Return the [x, y] coordinate for the center point of the cell that contains the specified text.  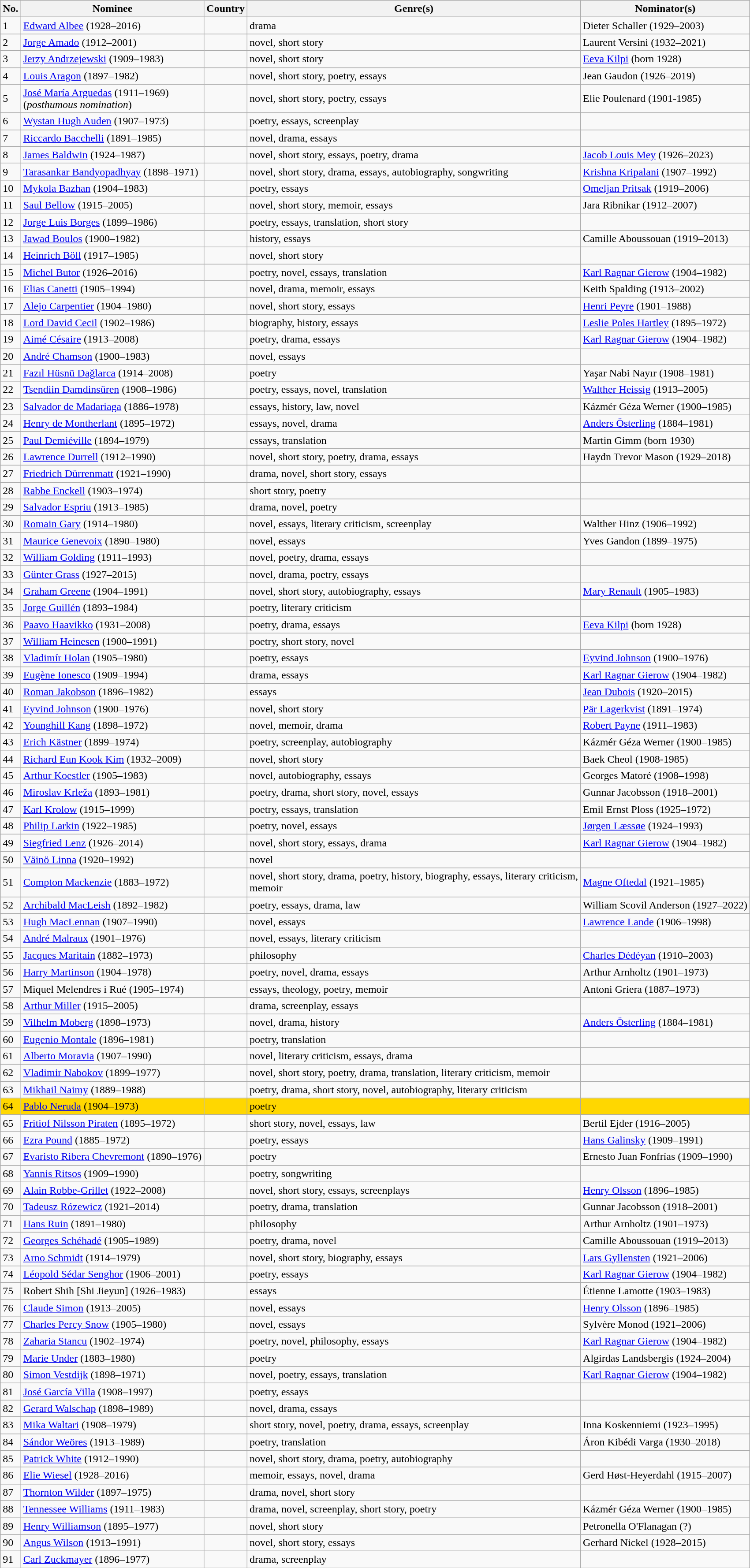
Younghill Kang (1898–1972) [112, 725]
novel, short story, poetry, drama, translation, literary criticism, memoir [414, 1073]
45 [11, 776]
Claude Simon (1913–2005) [112, 1308]
novel, short story, essays, drama [414, 843]
38 [11, 658]
novel, memoir, drama [414, 725]
Tadeusz Rózewicz (1921–2014) [112, 1207]
essays, novel, drama [414, 423]
12 [11, 222]
87 [11, 1492]
40 [11, 692]
poetry, literary criticism [414, 608]
William Golding (1911–1993) [112, 558]
novel, essays, literary criticism [414, 939]
6 [11, 121]
43 [11, 742]
novel, short story, autobiography, essays [414, 591]
Henry de Montherlant (1895–1972) [112, 423]
17 [11, 306]
Miroslav Krleža (1893–1981) [112, 793]
Mikhail Naimy (1889–1988) [112, 1090]
Rabbe Enckell (1903–1974) [112, 491]
Thornton Wilder (1897–1975) [112, 1492]
Henri Peyre (1901–1988) [665, 306]
novel, autobiography, essays [414, 776]
poetry, screenplay, autobiography [414, 742]
14 [11, 256]
poetry, essays, screenplay [414, 121]
53 [11, 922]
67 [11, 1157]
Emil Ernst Ploss (1925–1972) [665, 809]
Friedrich Dürrenmatt (1921–1990) [112, 473]
history, essays [414, 239]
Lawrence Durrell (1912–1990) [112, 457]
88 [11, 1509]
Nominator(s) [665, 9]
drama, novel, poetry [414, 507]
poetry, essays, translation, short story [414, 222]
Elie Wiesel (1928–2016) [112, 1475]
Heinrich Böll (1917–1985) [112, 256]
novel, essays, literary criticism, screenplay [414, 524]
77 [11, 1325]
Zaharia Stancu (1902–1974) [112, 1341]
novel, poetry, drama, essays [414, 558]
José María Arguedas (1911–1969)(posthumous nomination) [112, 99]
21 [11, 373]
Jorge Luis Borges (1899–1986) [112, 222]
75 [11, 1291]
Wystan Hugh Auden (1907–1973) [112, 121]
Siegfried Lenz (1926–2014) [112, 843]
Charles Percy Snow (1905–1980) [112, 1325]
68 [11, 1173]
Richard Eun Kook Kim (1932–2009) [112, 759]
Romain Gary (1914–1980) [112, 524]
Pablo Neruda (1904–1973) [112, 1106]
Ezra Pound (1885–1972) [112, 1140]
Paul Demiéville (1894–1979) [112, 440]
Sylvère Monod (1921–2006) [665, 1325]
poetry, songwriting [414, 1173]
82 [11, 1408]
Erich Kästner (1899–1974) [112, 742]
Mary Renault (1905–1983) [665, 591]
Jerzy Andrzejewski (1909–1983) [112, 59]
Bertil Ejder (1916–2005) [665, 1123]
60 [11, 1039]
80 [11, 1375]
78 [11, 1341]
66 [11, 1140]
Eugenio Montale (1896–1981) [112, 1039]
poetry, short story, novel [414, 641]
short story, novel, poetry, drama, essays, screenplay [414, 1425]
Robert Shih [Shi Jieyun] (1926–1983) [112, 1291]
Archibald MacLeish (1892–1982) [112, 905]
16 [11, 289]
Michel Butor (1926–2016) [112, 272]
Marie Under (1883–1980) [112, 1358]
Walther Heissig (1913–2005) [665, 390]
Antoni Griera (1887–1973) [665, 989]
Simon Vestdijk (1898–1971) [112, 1375]
34 [11, 591]
André Malraux (1901–1976) [112, 939]
64 [11, 1106]
novel, short story, memoir, essays [414, 205]
4 [11, 76]
65 [11, 1123]
Angus Wilson (1913–1991) [112, 1542]
46 [11, 793]
69 [11, 1190]
35 [11, 608]
49 [11, 843]
drama, novel, short story, essays [414, 473]
30 [11, 524]
Baek Cheol (1908-1985) [665, 759]
Alejo Carpentier (1904–1980) [112, 306]
novel, poetry, essays, translation [414, 1375]
81 [11, 1392]
62 [11, 1073]
short story, novel, essays, law [414, 1123]
41 [11, 708]
Jorge Guillén (1893–1984) [112, 608]
Hans Galinsky (1909–1991) [665, 1140]
1 [11, 26]
novel, short story, drama, poetry, autobiography [414, 1459]
Keith Spalding (1913–2002) [665, 289]
Lars Gyllensten (1921–2006) [665, 1257]
Jorge Amado (1912–2001) [112, 42]
Étienne Lamotte (1903–1983) [665, 1291]
essays, history, law, novel [414, 406]
Algirdas Landsbergis (1924–2004) [665, 1358]
32 [11, 558]
Elias Canetti (1905–1994) [112, 289]
51 [11, 883]
novel, short story, biography, essays [414, 1257]
Hugh MacLennan (1907–1990) [112, 922]
poetry, drama, novel [414, 1240]
Jacques Maritain (1882–1973) [112, 955]
Fazıl Hüsnü Dağlarca (1914–2008) [112, 373]
Patrick White (1912–1990) [112, 1459]
memoir, essays, novel, drama [414, 1475]
Country [226, 9]
42 [11, 725]
Petronella O'Flanagan (?) [665, 1526]
71 [11, 1224]
73 [11, 1257]
Sándor Weöres (1913–1989) [112, 1442]
15 [11, 272]
No. [11, 9]
13 [11, 239]
drama, screenplay [414, 1559]
54 [11, 939]
poetry, novel, philosophy, essays [414, 1341]
Roman Jakobson (1896–1982) [112, 692]
drama, novel, short story [414, 1492]
poetry, essays, novel, translation [414, 390]
33 [11, 574]
Nominee [112, 9]
22 [11, 390]
61 [11, 1056]
20 [11, 356]
Paavo Haavikko (1931–2008) [112, 625]
poetry, drama, short story, novel, autobiography, literary criticism [414, 1090]
83 [11, 1425]
Maurice Genevoix (1890–1980) [112, 541]
poetry, novel, essays [414, 826]
11 [11, 205]
50 [11, 860]
Magne Oftedal (1921–1985) [665, 883]
James Baldwin (1924–1987) [112, 155]
Eugène Ionesco (1909–1994) [112, 675]
José García Villa (1908–1997) [112, 1392]
novel [414, 860]
Tsendiin Damdinsüren (1908–1986) [112, 390]
Lawrence Lande (1906–1998) [665, 922]
William Heinesen (1900–1991) [112, 641]
Gerhard Nickel (1928–2015) [665, 1542]
Arno Schmidt (1914–1979) [112, 1257]
drama [414, 26]
Yves Gandon (1899–1975) [665, 541]
Martin Gimm (born 1930) [665, 440]
Evaristo Ribera Chevremont (1890–1976) [112, 1157]
novel, literary criticism, essays, drama [414, 1056]
23 [11, 406]
85 [11, 1459]
47 [11, 809]
Pär Lagerkvist (1891–1974) [665, 708]
Riccardo Bacchelli (1891–1985) [112, 138]
poetry, novel, essays, translation [414, 272]
drama, essays [414, 675]
Hans Ruin (1891–1980) [112, 1224]
Henry Williamson (1895–1977) [112, 1526]
Haydn Trevor Mason (1929–2018) [665, 457]
Mykola Bazhan (1904–1983) [112, 188]
Tarasankar Bandyopadhyay (1898–1971) [112, 171]
novel, drama, memoir, essays [414, 289]
9 [11, 171]
Vladimír Holan (1905–1980) [112, 658]
Elie Poulenard (1901-1985) [665, 99]
90 [11, 1542]
Inna Koskenniemi (1923–1995) [665, 1425]
Fritiof Nilsson Piraten (1895–1972) [112, 1123]
Karl Krolow (1915–1999) [112, 809]
André Chamson (1900–1983) [112, 356]
drama, novel, screenplay, short story, poetry [414, 1509]
Miquel Melendres i Rué (1905–1974) [112, 989]
Philip Larkin (1922–1985) [112, 826]
Gerard Walschap (1898–1989) [112, 1408]
Alain Robbe-Grillet (1922–2008) [112, 1190]
79 [11, 1358]
Gerd Høst-Heyerdahl (1915–2007) [665, 1475]
2 [11, 42]
3 [11, 59]
Jean Dubois (1920–2015) [665, 692]
poetry, drama, translation [414, 1207]
24 [11, 423]
poetry, drama, short story, novel, essays [414, 793]
Graham Greene (1904–1991) [112, 591]
56 [11, 972]
Lord David Cecil (1902–1986) [112, 323]
short story, poetry [414, 491]
36 [11, 625]
essays, translation [414, 440]
19 [11, 339]
Jørgen Læssøe (1924–1993) [665, 826]
Arthur Miller (1915–2005) [112, 1006]
70 [11, 1207]
William Scovil Anderson (1927–2022) [665, 905]
Arthur Koestler (1905–1983) [112, 776]
poetry, essays, translation [414, 809]
76 [11, 1308]
novel, short story, essays, poetry, drama [414, 155]
Walther Hinz (1906–1992) [665, 524]
Leslie Poles Hartley (1895–1972) [665, 323]
Genre(s) [414, 9]
Jean Gaudon (1926–2019) [665, 76]
Väinö Linna (1920–1992) [112, 860]
novel, short story, drama, poetry, history, biography, essays, literary criticism, memoir [414, 883]
Saul Bellow (1915–2005) [112, 205]
Jara Ribnikar (1912–2007) [665, 205]
Edward Albee (1928–2016) [112, 26]
Harry Martinson (1904–1978) [112, 972]
25 [11, 440]
63 [11, 1090]
novel, short story, essays, screenplays [414, 1190]
27 [11, 473]
Yaşar Nabi Nayır (1908–1981) [665, 373]
novel, drama, history [414, 1022]
drama, screenplay, essays [414, 1006]
Léopold Sédar Senghor (1906–2001) [112, 1274]
89 [11, 1526]
72 [11, 1240]
Carl Zuckmayer (1896–1977) [112, 1559]
Yannis Ritsos (1909–1990) [112, 1173]
52 [11, 905]
31 [11, 541]
86 [11, 1475]
biography, history, essays [414, 323]
91 [11, 1559]
84 [11, 1442]
26 [11, 457]
Jacob Louis Mey (1926–2023) [665, 155]
55 [11, 955]
Krishna Kripalani (1907–1992) [665, 171]
59 [11, 1022]
74 [11, 1274]
Áron Kibédi Varga (1930–2018) [665, 1442]
28 [11, 491]
novel, drama, poetry, essays [414, 574]
Charles Dédéyan (1910–2003) [665, 955]
novel, short story, drama, essays, autobiography, songwriting [414, 171]
Salvador Espriu (1913–1985) [112, 507]
Georges Schéhadé (1905–1989) [112, 1240]
Salvador de Madariaga (1886–1978) [112, 406]
Louis Aragon (1897–1982) [112, 76]
Compton Mackenzie (1883–1972) [112, 883]
Aimé Césaire (1913–2008) [112, 339]
Günter Grass (1927–2015) [112, 574]
Vladimir Nabokov (1899–1977) [112, 1073]
Tennessee Williams (1911–1983) [112, 1509]
Robert Payne (1911–1983) [665, 725]
Omeljan Pritsak (1919–2006) [665, 188]
Ernesto Juan Fonfrías (1909–1990) [665, 1157]
58 [11, 1006]
novel, short story, poetry, drama, essays [414, 457]
Vilhelm Moberg (1898–1973) [112, 1022]
Dieter Schaller (1929–2003) [665, 26]
essays, theology, poetry, memoir [414, 989]
Laurent Versini (1932–2021) [665, 42]
57 [11, 989]
37 [11, 641]
Alberto Moravia (1907–1990) [112, 1056]
44 [11, 759]
Mika Waltari (1908–1979) [112, 1425]
8 [11, 155]
29 [11, 507]
Jawad Boulos (1900–1982) [112, 239]
poetry, novel, drama, essays [414, 972]
poetry, essays, drama, law [414, 905]
7 [11, 138]
18 [11, 323]
10 [11, 188]
39 [11, 675]
Georges Matoré (1908–1998) [665, 776]
5 [11, 99]
48 [11, 826]
